Scan for the cell matching the given text and deliver its [X, Y] coordinate at center. 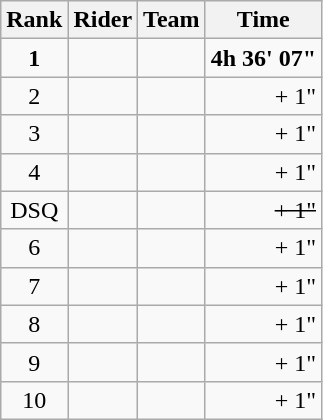
2 [34, 96]
10 [34, 400]
6 [34, 248]
Team [172, 20]
7 [34, 286]
3 [34, 134]
8 [34, 324]
1 [34, 58]
9 [34, 362]
Time [263, 20]
4h 36' 07" [263, 58]
Rider [103, 20]
Rank [34, 20]
DSQ [34, 210]
4 [34, 172]
